Pinpoint the cell where the given text exists, returning its (X, Y) midpoint coordinate. 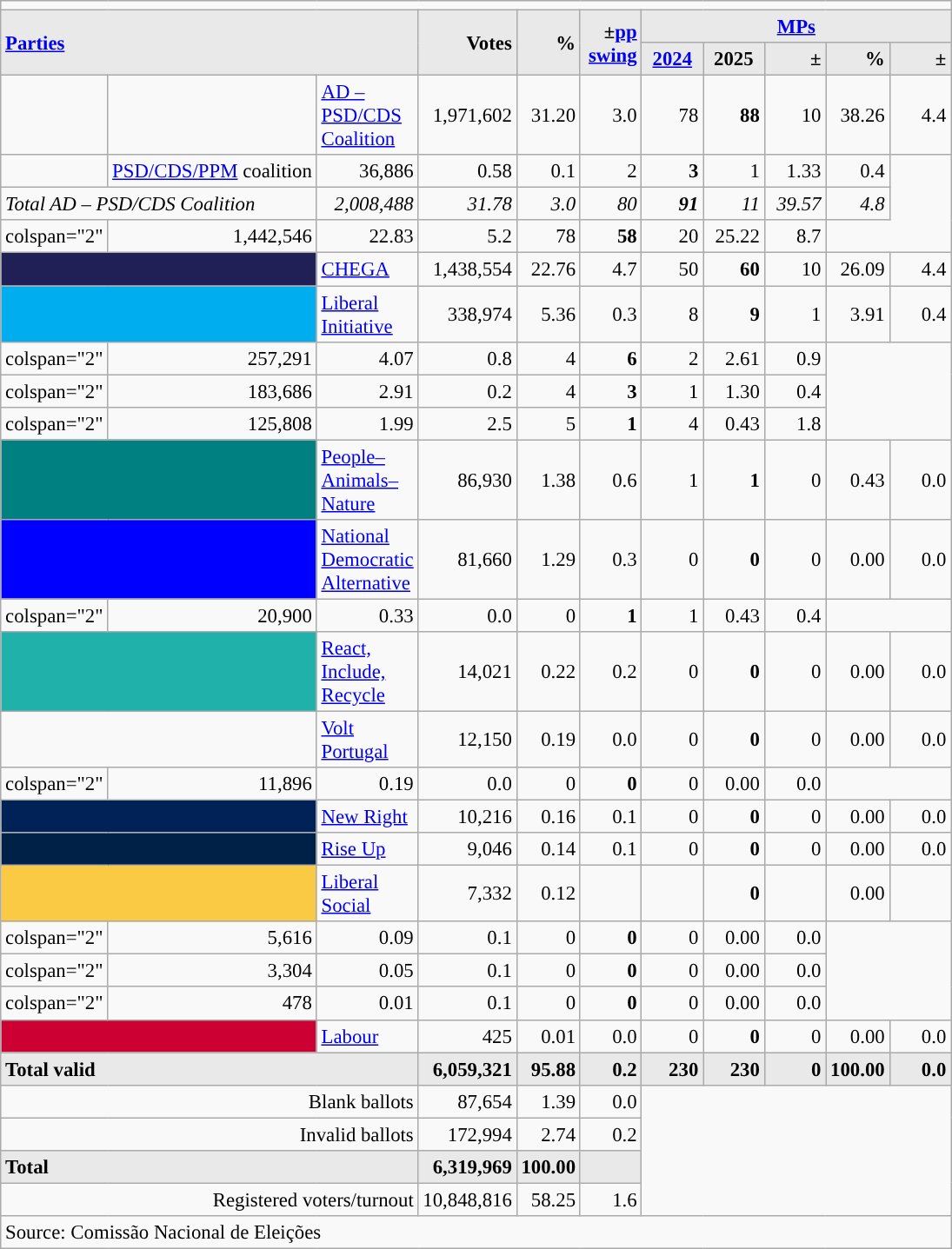
5 (548, 423)
1.29 (548, 560)
60 (734, 269)
People–Animals–Nature (367, 480)
3,304 (212, 971)
25.22 (734, 237)
0.05 (367, 971)
257,291 (212, 358)
425 (468, 1036)
31.78 (468, 204)
86,930 (468, 480)
1,442,546 (212, 237)
Liberal Initiative (367, 315)
CHEGA (367, 269)
81,660 (468, 560)
39.57 (795, 204)
10,848,816 (468, 1199)
Parties (210, 43)
Source: Comissão Nacional de Eleições (476, 1232)
PSD/CDS/PPM coalition (212, 171)
0.6 (610, 480)
AD – PSD/CDS Coalition (367, 116)
12,150 (468, 739)
Rise Up (367, 849)
0.09 (367, 938)
Invalid ballots (210, 1134)
Votes (468, 43)
338,974 (468, 315)
183,686 (212, 391)
58.25 (548, 1199)
58 (610, 237)
0.9 (795, 358)
±pp swing (610, 43)
8 (673, 315)
Labour (367, 1036)
36,886 (367, 171)
1.39 (548, 1101)
React, Include, Recycle (367, 672)
1.33 (795, 171)
31.20 (548, 116)
22.76 (548, 269)
0.58 (468, 171)
2.91 (367, 391)
0.22 (548, 672)
9 (734, 315)
2.74 (548, 1134)
2,008,488 (367, 204)
6 (610, 358)
20 (673, 237)
50 (673, 269)
10,216 (468, 817)
4.7 (610, 269)
80 (610, 204)
1,438,554 (468, 269)
125,808 (212, 423)
0.8 (468, 358)
4.07 (367, 358)
Blank ballots (210, 1101)
11 (734, 204)
Total AD – PSD/CDS Coalition (158, 204)
2025 (734, 59)
4.8 (857, 204)
3.91 (857, 315)
MPs (796, 27)
9,046 (468, 849)
Liberal Social (367, 894)
5.36 (548, 315)
0.12 (548, 894)
6,319,969 (468, 1167)
87,654 (468, 1101)
Volt Portugal (367, 739)
88 (734, 116)
38.26 (857, 116)
1,971,602 (468, 116)
2024 (673, 59)
8.7 (795, 237)
National Democratic Alternative (367, 560)
1.6 (610, 1199)
5.2 (468, 237)
0.14 (548, 849)
1.30 (734, 391)
0.16 (548, 817)
New Right (367, 817)
478 (212, 1004)
1.38 (548, 480)
22.83 (367, 237)
14,021 (468, 672)
5,616 (212, 938)
1.8 (795, 423)
Total (210, 1167)
Total valid (210, 1069)
2.61 (734, 358)
95.88 (548, 1069)
2.5 (468, 423)
0.33 (367, 615)
172,994 (468, 1134)
6,059,321 (468, 1069)
26.09 (857, 269)
91 (673, 204)
7,332 (468, 894)
11,896 (212, 784)
1.99 (367, 423)
20,900 (212, 615)
Registered voters/turnout (210, 1199)
